Return (X, Y) of the center of cell containing provided text 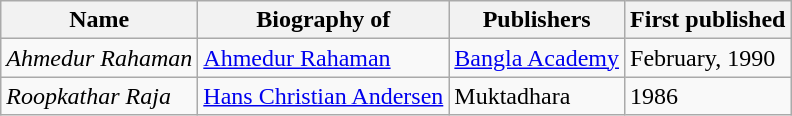
First published (708, 20)
Hans Christian Andersen (324, 96)
February, 1990 (708, 58)
Name (100, 20)
Publishers (537, 20)
Muktadhara (537, 96)
1986 (708, 96)
Roopkathar Raja (100, 96)
Biography of (324, 20)
Bangla Academy (537, 58)
